Capture the cell that displays the provided text and extract its [x, y] central coordinate. 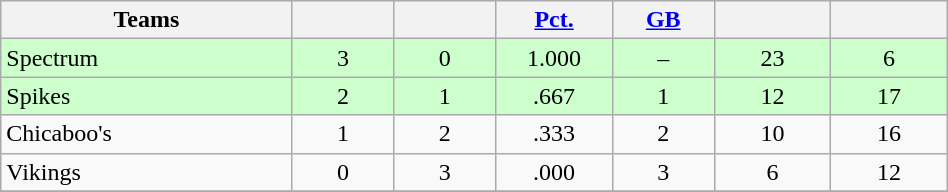
.000 [554, 172]
Chicaboo's [146, 134]
– [663, 58]
Spectrum [146, 58]
Vikings [146, 172]
.667 [554, 96]
.333 [554, 134]
GB [663, 20]
10 [772, 134]
17 [890, 96]
Teams [146, 20]
1.000 [554, 58]
Pct. [554, 20]
Spikes [146, 96]
16 [890, 134]
23 [772, 58]
